Capture the cell that displays the provided text and extract its (x, y) central coordinate. 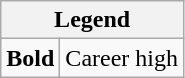
Career high (122, 58)
Legend (92, 20)
Bold (30, 58)
